For the text-containing cell, return its midpoint in (x, y) coordinate format. 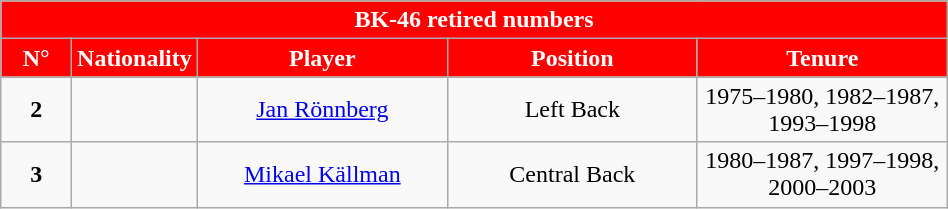
1975–1980, 1982–1987, 1993–1998 (822, 110)
N° (36, 58)
Nationality (135, 58)
BK-46 retired numbers (474, 20)
3 (36, 174)
1980–1987, 1997–1998, 2000–2003 (822, 174)
Position (572, 58)
Jan Rönnberg (322, 110)
Tenure (822, 58)
Left Back (572, 110)
Player (322, 58)
Mikael Källman (322, 174)
2 (36, 110)
Central Back (572, 174)
